Find where the given text appears and provide that cell's center as (x, y) coordinate. 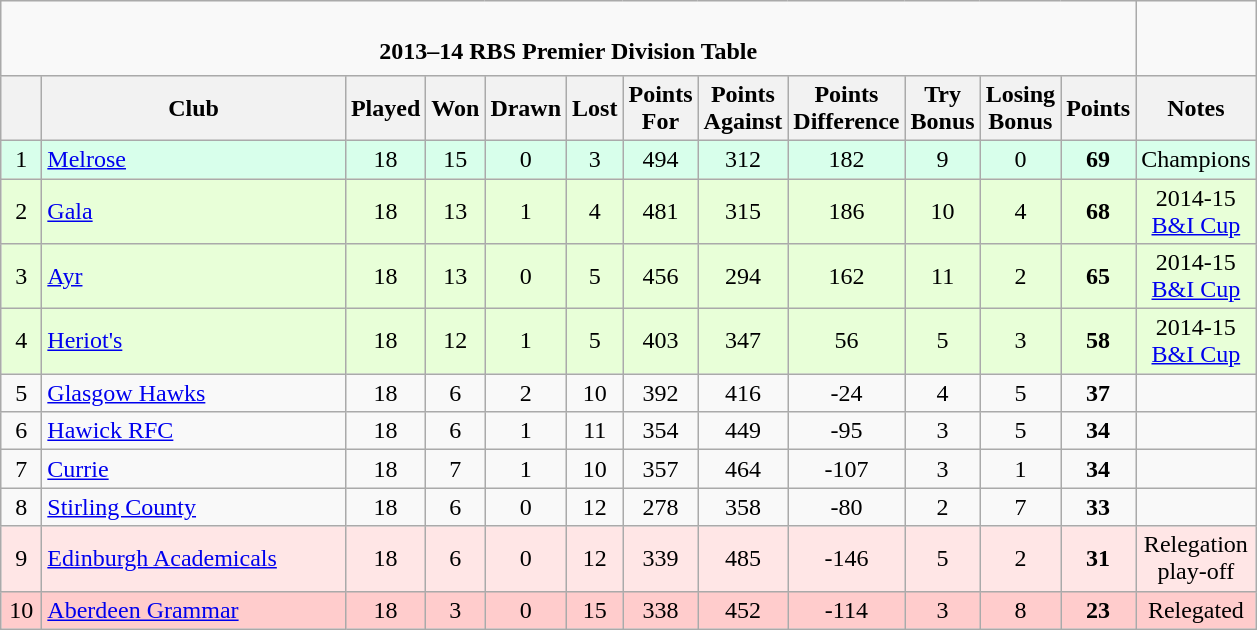
452 (743, 610)
Losing Bonus (1020, 108)
37 (1098, 393)
Relegated (1196, 610)
56 (846, 342)
312 (743, 159)
Played (385, 108)
358 (743, 507)
449 (743, 431)
294 (743, 276)
Try Bonus (942, 108)
68 (1098, 210)
33 (1098, 507)
Won (456, 108)
186 (846, 210)
Aberdeen Grammar (194, 610)
403 (660, 342)
Drawn (526, 108)
Notes (1196, 108)
485 (743, 558)
464 (743, 469)
-95 (846, 431)
354 (660, 431)
Hawick RFC (194, 431)
456 (660, 276)
Glasgow Hawks (194, 393)
339 (660, 558)
162 (846, 276)
69 (1098, 159)
-24 (846, 393)
Gala (194, 210)
392 (660, 393)
23 (1098, 610)
-146 (846, 558)
Lost (595, 108)
315 (743, 210)
-80 (846, 507)
Ayr (194, 276)
338 (660, 610)
Points For (660, 108)
31 (1098, 558)
481 (660, 210)
347 (743, 342)
-114 (846, 610)
494 (660, 159)
58 (1098, 342)
278 (660, 507)
Currie (194, 469)
Melrose (194, 159)
Points Against (743, 108)
Stirling County (194, 507)
Club (194, 108)
Edinburgh Academicals (194, 558)
65 (1098, 276)
Points (1098, 108)
416 (743, 393)
Points Difference (846, 108)
-107 (846, 469)
357 (660, 469)
Champions (1196, 159)
Relegation play-off (1196, 558)
Heriot's (194, 342)
182 (846, 159)
